Find where the given text appears and provide that cell's center as (x, y) coordinate. 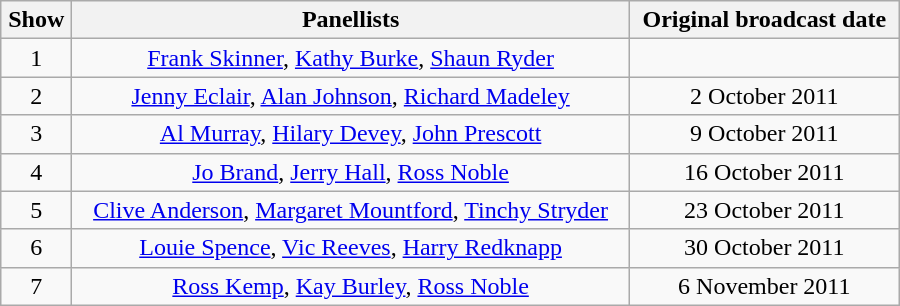
Al Murray, Hilary Devey, John Prescott (350, 134)
Show (36, 20)
2 (36, 96)
Original broadcast date (764, 20)
6 (36, 248)
23 October 2011 (764, 210)
7 (36, 286)
4 (36, 172)
2 October 2011 (764, 96)
Louie Spence, Vic Reeves, Harry Redknapp (350, 248)
Frank Skinner, Kathy Burke, Shaun Ryder (350, 58)
Ross Kemp, Kay Burley, Ross Noble (350, 286)
Panellists (350, 20)
6 November 2011 (764, 286)
Jo Brand, Jerry Hall, Ross Noble (350, 172)
16 October 2011 (764, 172)
30 October 2011 (764, 248)
1 (36, 58)
5 (36, 210)
Clive Anderson, Margaret Mountford, Tinchy Stryder (350, 210)
3 (36, 134)
9 October 2011 (764, 134)
Jenny Eclair, Alan Johnson, Richard Madeley (350, 96)
